Output the (X, Y) coordinate of the center of the cell containing the given text.  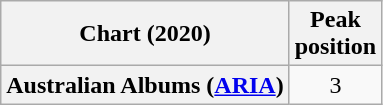
3 (335, 85)
Australian Albums (ARIA) (145, 85)
Chart (2020) (145, 34)
Peakposition (335, 34)
